Return the (X, Y) coordinate for the center point of the cell that contains the specified text.  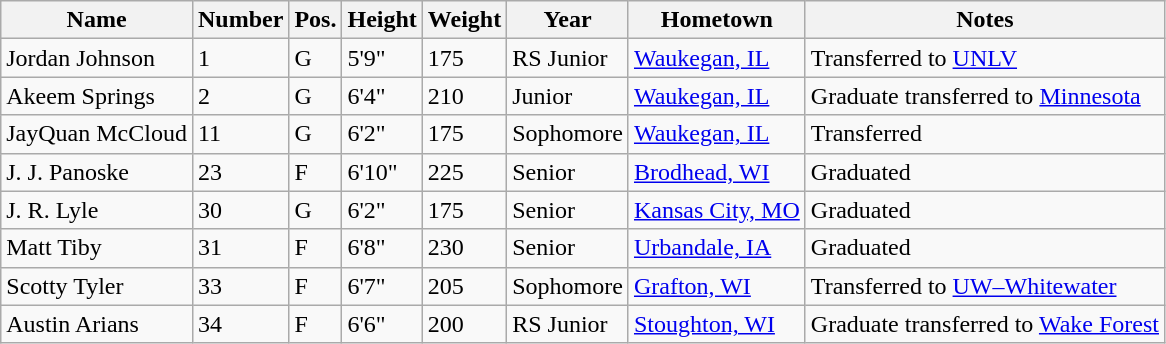
JayQuan McCloud (97, 134)
Notes (984, 20)
Brodhead, WI (716, 172)
Urbandale, IA (716, 248)
11 (240, 134)
6'7" (382, 286)
225 (464, 172)
34 (240, 324)
Transferred to UNLV (984, 58)
Junior (568, 96)
Grafton, WI (716, 286)
Graduate transferred to Wake Forest (984, 324)
Year (568, 20)
Graduate transferred to Minnesota (984, 96)
Height (382, 20)
Stoughton, WI (716, 324)
31 (240, 248)
6'8" (382, 248)
Pos. (316, 20)
Number (240, 20)
J. R. Lyle (97, 210)
Austin Arians (97, 324)
Matt Tiby (97, 248)
210 (464, 96)
30 (240, 210)
6'4" (382, 96)
Scotty Tyler (97, 286)
Transferred (984, 134)
6'6" (382, 324)
2 (240, 96)
Hometown (716, 20)
Akeem Springs (97, 96)
Transferred to UW–Whitewater (984, 286)
1 (240, 58)
205 (464, 286)
6'10" (382, 172)
33 (240, 286)
230 (464, 248)
Kansas City, MO (716, 210)
200 (464, 324)
J. J. Panoske (97, 172)
23 (240, 172)
5'9" (382, 58)
Jordan Johnson (97, 58)
Name (97, 20)
Weight (464, 20)
